Pinpoint the cell where the given text exists, returning its [X, Y] midpoint coordinate. 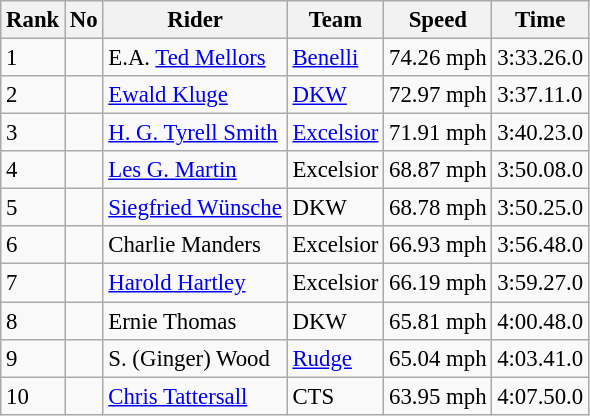
Ewald Kluge [195, 95]
8 [33, 321]
Siegfried Wünsche [195, 208]
No [84, 20]
Time [540, 20]
S. (Ginger) Wood [195, 358]
10 [33, 396]
72.97 mph [438, 95]
Les G. Martin [195, 170]
Charlie Manders [195, 245]
3:37.11.0 [540, 95]
Team [336, 20]
68.87 mph [438, 170]
74.26 mph [438, 58]
4 [33, 170]
4:07.50.0 [540, 396]
3:40.23.0 [540, 133]
Ernie Thomas [195, 321]
4:00.48.0 [540, 321]
7 [33, 283]
65.04 mph [438, 358]
Benelli [336, 58]
68.78 mph [438, 208]
66.93 mph [438, 245]
3:33.26.0 [540, 58]
Speed [438, 20]
5 [33, 208]
63.95 mph [438, 396]
Chris Tattersall [195, 396]
H. G. Tyrell Smith [195, 133]
3:56.48.0 [540, 245]
3 [33, 133]
2 [33, 95]
Rank [33, 20]
9 [33, 358]
1 [33, 58]
3:50.08.0 [540, 170]
3:59.27.0 [540, 283]
Rudge [336, 358]
4:03.41.0 [540, 358]
Harold Hartley [195, 283]
Rider [195, 20]
3:50.25.0 [540, 208]
66.19 mph [438, 283]
E.A. Ted Mellors [195, 58]
CTS [336, 396]
65.81 mph [438, 321]
71.91 mph [438, 133]
6 [33, 245]
